Locate the cell with the specified text and output its (x, y) center coordinate. 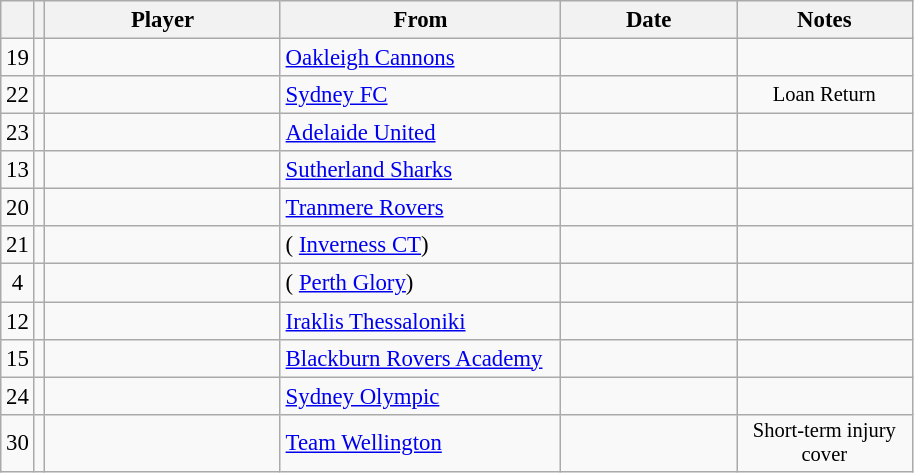
Iraklis Thessaloniki (420, 321)
13 (18, 170)
Sydney Olympic (420, 396)
23 (18, 133)
Short-term injury cover (824, 443)
22 (18, 95)
( Perth Glory) (420, 283)
Team Wellington (420, 443)
Sutherland Sharks (420, 170)
Blackburn Rovers Academy (420, 358)
24 (18, 396)
21 (18, 245)
12 (18, 321)
Loan Return (824, 95)
Sydney FC (420, 95)
15 (18, 358)
( Inverness CT) (420, 245)
4 (18, 283)
19 (18, 58)
Date (649, 20)
Player (163, 20)
Notes (824, 20)
20 (18, 208)
Tranmere Rovers (420, 208)
Oakleigh Cannons (420, 58)
Adelaide United (420, 133)
30 (18, 443)
From (420, 20)
